Detect which cell encompasses the target text, then output its [x, y] center coordinate. 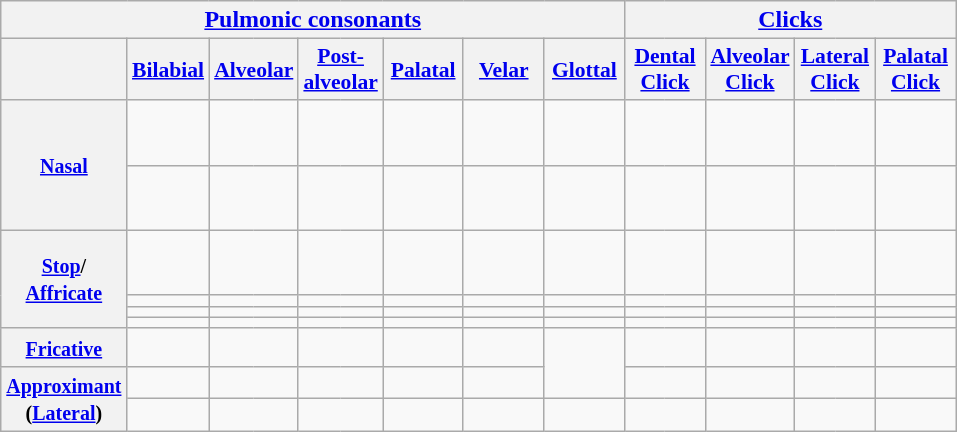
Palatal [424, 70]
AlveolarClick [750, 70]
LateralClick [836, 70]
Fricative [64, 347]
Pulmonic consonants [313, 20]
Post-alveolar [340, 70]
Nasal [64, 165]
Clicks [790, 20]
DentalClick [666, 70]
PalatalClick [916, 70]
Bilabial [168, 70]
Glottal [584, 70]
Alveolar [254, 70]
Approximant(Lateral) [64, 398]
Stop/Affricate [64, 279]
Velar [504, 70]
